Provide the (x, y) coordinate of the cell's center where the given text is located.  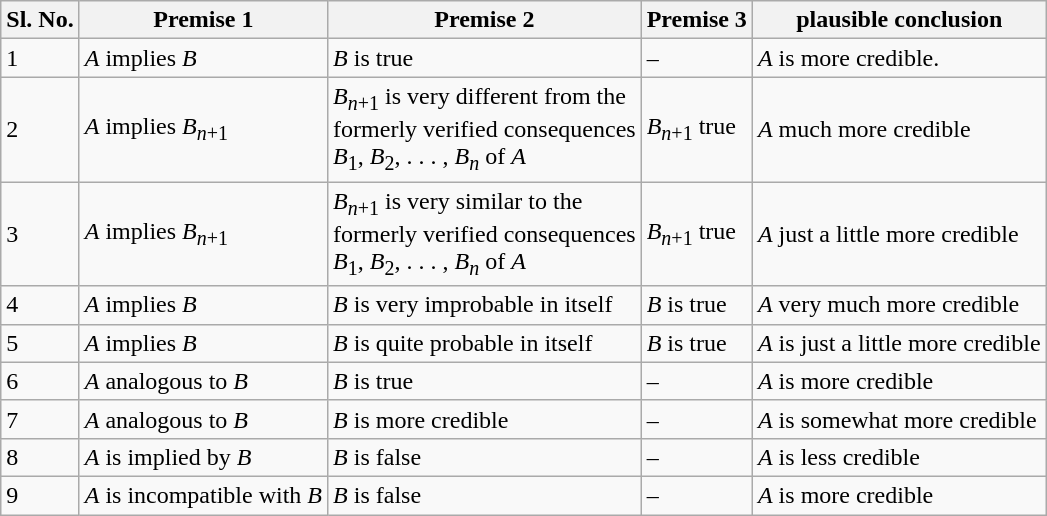
8 (40, 457)
B is quite probable in itself (485, 343)
A is incompatible with B (203, 495)
A is more credible. (899, 58)
Bn+1 is very different from theformerly verified consequences B1, B2, . . . , Bn of A (485, 130)
A very much more credible (899, 305)
Premise 1 (203, 20)
5 (40, 343)
B is very improbable in itself (485, 305)
1 (40, 58)
Sl. No. (40, 20)
3 (40, 234)
Bn+1 is very similar to theformerly verified consequences B1, B2, . . . , Bn of A (485, 234)
B is more credible (485, 419)
plausible conclusion (899, 20)
6 (40, 381)
A is implied by B (203, 457)
A is somewhat more credible (899, 419)
A is just a little more credible (899, 343)
A is less credible (899, 457)
A just a little more credible (899, 234)
Premise 2 (485, 20)
2 (40, 130)
7 (40, 419)
4 (40, 305)
9 (40, 495)
Premise 3 (696, 20)
A much more credible (899, 130)
